Determine the (x, y) coordinate at the center of the cell enclosing the given text.  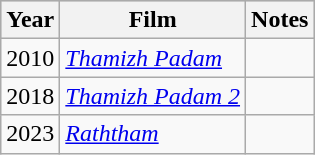
Thamizh Padam (153, 58)
Film (153, 20)
Raththam (153, 134)
2010 (30, 58)
Thamizh Padam 2 (153, 96)
Year (30, 20)
2018 (30, 96)
Notes (280, 20)
2023 (30, 134)
